Output the (X, Y) coordinate of the center of the cell containing the given text.  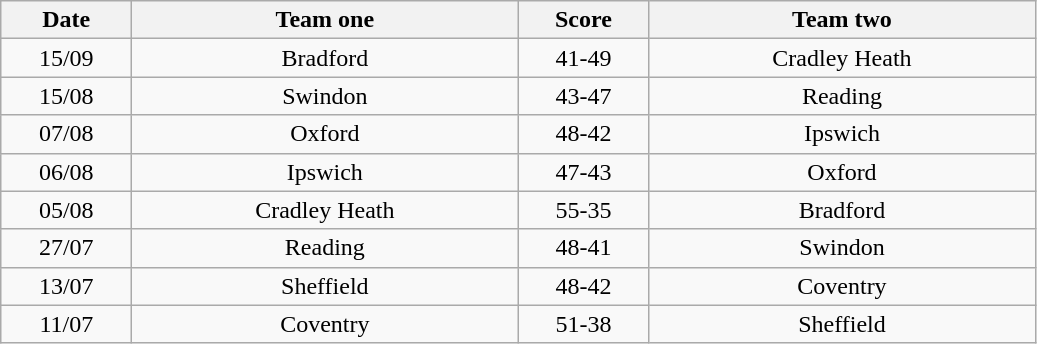
Date (66, 20)
Score (584, 20)
13/07 (66, 286)
47-43 (584, 172)
55-35 (584, 210)
11/07 (66, 324)
15/08 (66, 96)
51-38 (584, 324)
48-41 (584, 248)
27/07 (66, 248)
Team two (842, 20)
Team one (325, 20)
15/09 (66, 58)
06/08 (66, 172)
05/08 (66, 210)
07/08 (66, 134)
41-49 (584, 58)
43-47 (584, 96)
